Extract the (x, y) coordinate from the center of the cell holding the provided text.  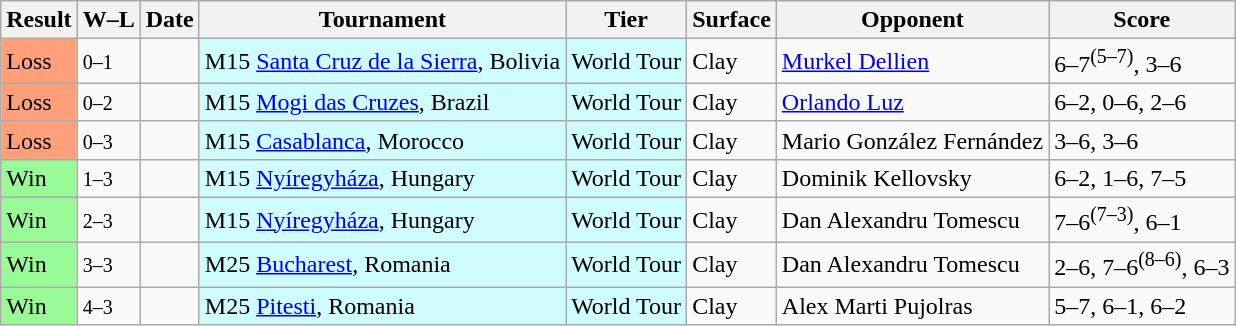
5–7, 6–1, 6–2 (1142, 306)
Murkel Dellien (912, 62)
Tournament (382, 20)
0–1 (108, 62)
M25 Pitesti, Romania (382, 306)
W–L (108, 20)
6–2, 1–6, 7–5 (1142, 178)
Surface (732, 20)
Dominik Kellovsky (912, 178)
M25 Bucharest, Romania (382, 264)
0–3 (108, 140)
2–6, 7–6(8–6), 6–3 (1142, 264)
0–2 (108, 102)
3–6, 3–6 (1142, 140)
6–2, 0–6, 2–6 (1142, 102)
Opponent (912, 20)
Score (1142, 20)
Mario González Fernández (912, 140)
1–3 (108, 178)
4–3 (108, 306)
Orlando Luz (912, 102)
7–6(7–3), 6–1 (1142, 220)
Result (39, 20)
M15 Casablanca, Morocco (382, 140)
6–7(5–7), 3–6 (1142, 62)
M15 Santa Cruz de la Sierra, Bolivia (382, 62)
Tier (626, 20)
M15 Mogi das Cruzes, Brazil (382, 102)
Date (170, 20)
2–3 (108, 220)
Alex Marti Pujolras (912, 306)
3–3 (108, 264)
